Search for the cell housing the specified text and yield its (x, y) center coordinate. 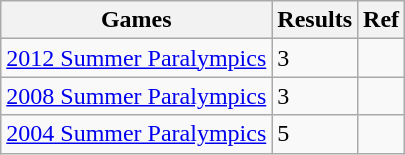
2004 Summer Paralympics (136, 134)
2008 Summer Paralympics (136, 96)
Games (136, 20)
Results (315, 20)
Ref (382, 20)
5 (315, 134)
2012 Summer Paralympics (136, 58)
